Search for the cell housing the specified text and yield its (x, y) center coordinate. 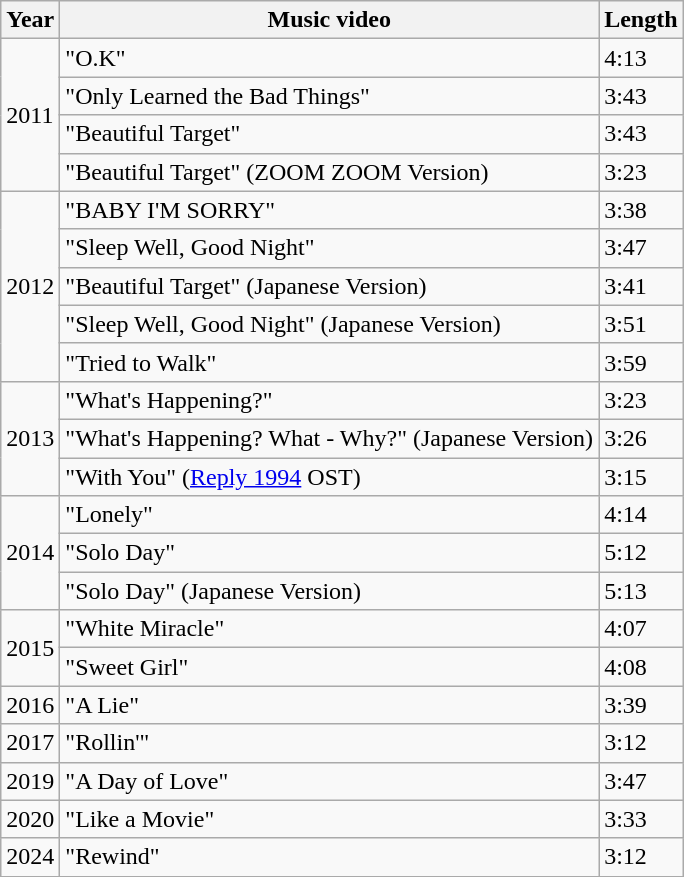
"Beautiful Target" (330, 134)
2019 (30, 781)
"What's Happening?" (330, 400)
3:39 (641, 705)
"A Day of Love" (330, 781)
Music video (330, 20)
3:59 (641, 362)
"Beautiful Target" (Japanese Version) (330, 286)
"Sleep Well, Good Night" (Japanese Version) (330, 324)
"White Miracle" (330, 629)
3:38 (641, 210)
"Rollin'" (330, 743)
3:51 (641, 324)
"Like a Movie" (330, 819)
"Sleep Well, Good Night" (330, 248)
"Sweet Girl" (330, 667)
4:08 (641, 667)
5:12 (641, 553)
"Rewind" (330, 857)
"Only Learned the Bad Things" (330, 96)
"With You" (Reply 1994 OST) (330, 477)
"Solo Day" (Japanese Version) (330, 591)
"A Lie" (330, 705)
4:07 (641, 629)
4:14 (641, 515)
3:41 (641, 286)
2020 (30, 819)
3:15 (641, 477)
2015 (30, 648)
2011 (30, 115)
2012 (30, 286)
2024 (30, 857)
3:33 (641, 819)
5:13 (641, 591)
Length (641, 20)
2013 (30, 438)
2017 (30, 743)
"BABY I'M SORRY" (330, 210)
"What's Happening? What - Why?" (Japanese Version) (330, 438)
4:13 (641, 58)
3:26 (641, 438)
"Solo Day" (330, 553)
"Tried to Walk" (330, 362)
"Lonely" (330, 515)
2014 (30, 553)
2016 (30, 705)
"O.K" (330, 58)
"Beautiful Target" (ZOOM ZOOM Version) (330, 172)
Year (30, 20)
